Find where the given text appears and provide that cell's center as [x, y] coordinate. 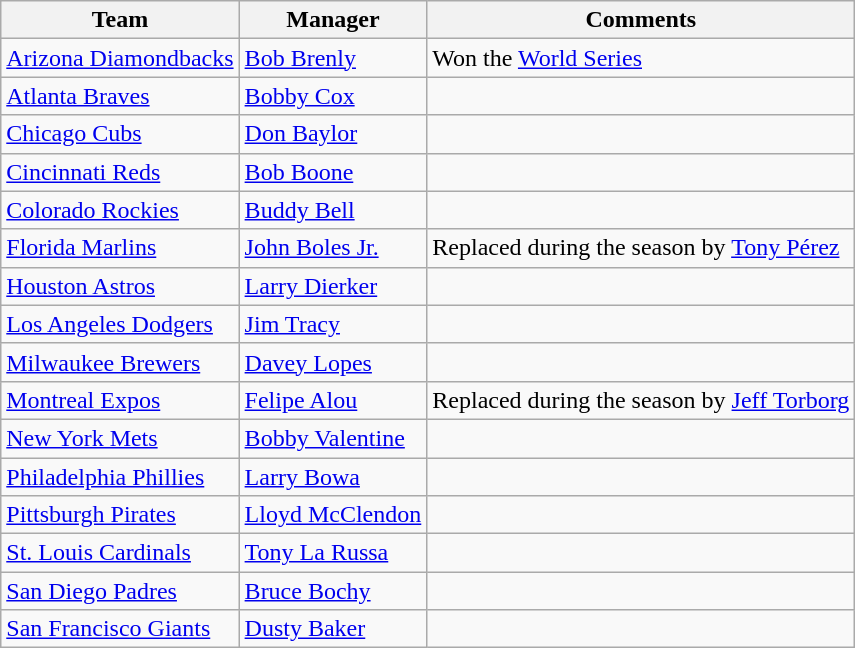
Bobby Cox [333, 96]
Dusty Baker [333, 629]
Pittsburgh Pirates [120, 515]
Bobby Valentine [333, 438]
San Diego Padres [120, 591]
Milwaukee Brewers [120, 362]
Davey Lopes [333, 362]
Bob Brenly [333, 58]
Felipe Alou [333, 400]
Team [120, 20]
Arizona Diamondbacks [120, 58]
Florida Marlins [120, 248]
Bruce Bochy [333, 591]
Buddy Bell [333, 210]
Philadelphia Phillies [120, 477]
Chicago Cubs [120, 134]
Houston Astros [120, 286]
Replaced during the season by Tony Pérez [641, 248]
New York Mets [120, 438]
St. Louis Cardinals [120, 553]
Bob Boone [333, 172]
Jim Tracy [333, 324]
Don Baylor [333, 134]
Larry Bowa [333, 477]
John Boles Jr. [333, 248]
Won the World Series [641, 58]
Atlanta Braves [120, 96]
Larry Dierker [333, 286]
Montreal Expos [120, 400]
Cincinnati Reds [120, 172]
Comments [641, 20]
San Francisco Giants [120, 629]
Los Angeles Dodgers [120, 324]
Replaced during the season by Jeff Torborg [641, 400]
Lloyd McClendon [333, 515]
Manager [333, 20]
Tony La Russa [333, 553]
Colorado Rockies [120, 210]
